Locate the cell with the specified text and output its [X, Y] center coordinate. 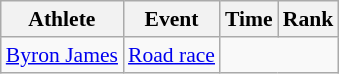
Athlete [62, 19]
Road race [172, 55]
Byron James [62, 55]
Rank [308, 19]
Time [249, 19]
Event [172, 19]
